Determine the [x, y] coordinate at the center of the cell enclosing the given text.  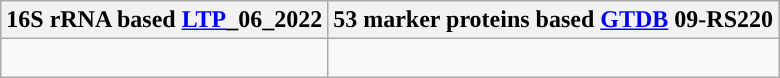
16S rRNA based LTP_06_2022 [164, 20]
53 marker proteins based GTDB 09-RS220 [554, 20]
